Find where the given text appears and provide that cell's center as (x, y) coordinate. 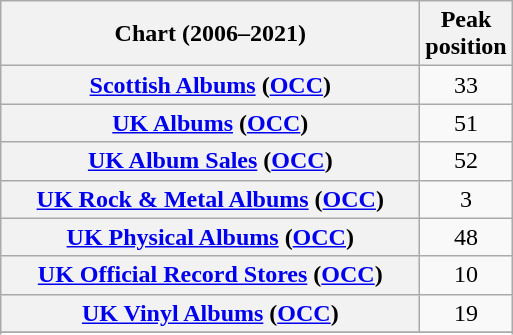
10 (466, 275)
19 (466, 313)
UK Album Sales (OCC) (210, 161)
UK Albums (OCC) (210, 123)
Scottish Albums (OCC) (210, 85)
Peakposition (466, 34)
33 (466, 85)
3 (466, 199)
48 (466, 237)
UK Rock & Metal Albums (OCC) (210, 199)
UK Official Record Stores (OCC) (210, 275)
51 (466, 123)
52 (466, 161)
UK Vinyl Albums (OCC) (210, 313)
Chart (2006–2021) (210, 34)
UK Physical Albums (OCC) (210, 237)
